Extract the (X, Y) coordinate from the center of the cell holding the provided text.  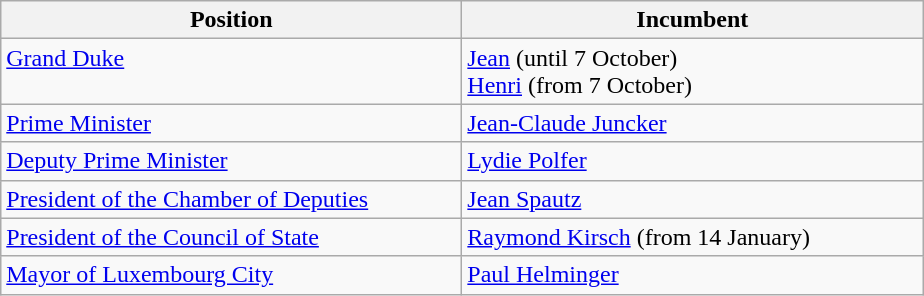
Prime Minister (232, 123)
Jean (until 7 October) Henri (from 7 October) (692, 72)
Deputy Prime Minister (232, 161)
Position (232, 20)
Paul Helminger (692, 275)
President of the Chamber of Deputies (232, 199)
Incumbent (692, 20)
President of the Council of State (232, 237)
Grand Duke (232, 72)
Jean Spautz (692, 199)
Mayor of Luxembourg City (232, 275)
Lydie Polfer (692, 161)
Raymond Kirsch (from 14 January) (692, 237)
Jean-Claude Juncker (692, 123)
